Output the (x, y) coordinate of the center of the cell containing the given text.  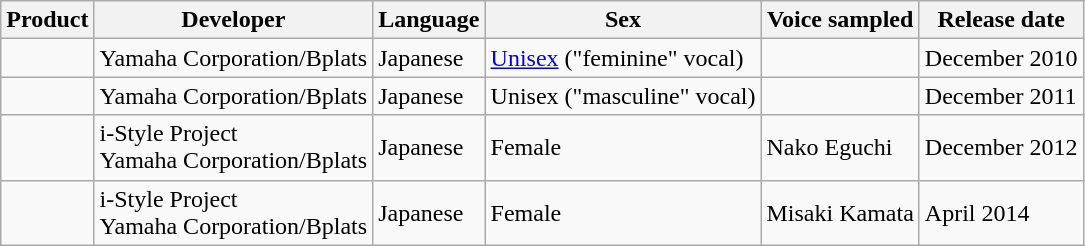
Unisex ("feminine" vocal) (623, 58)
Release date (1001, 20)
April 2014 (1001, 212)
Sex (623, 20)
Language (429, 20)
Misaki Kamata (840, 212)
December 2010 (1001, 58)
Unisex ("masculine" vocal) (623, 96)
Product (48, 20)
Nako Eguchi (840, 148)
Voice sampled (840, 20)
December 2012 (1001, 148)
Developer (234, 20)
December 2011 (1001, 96)
